For the text-containing cell, return its midpoint in [X, Y] coordinate format. 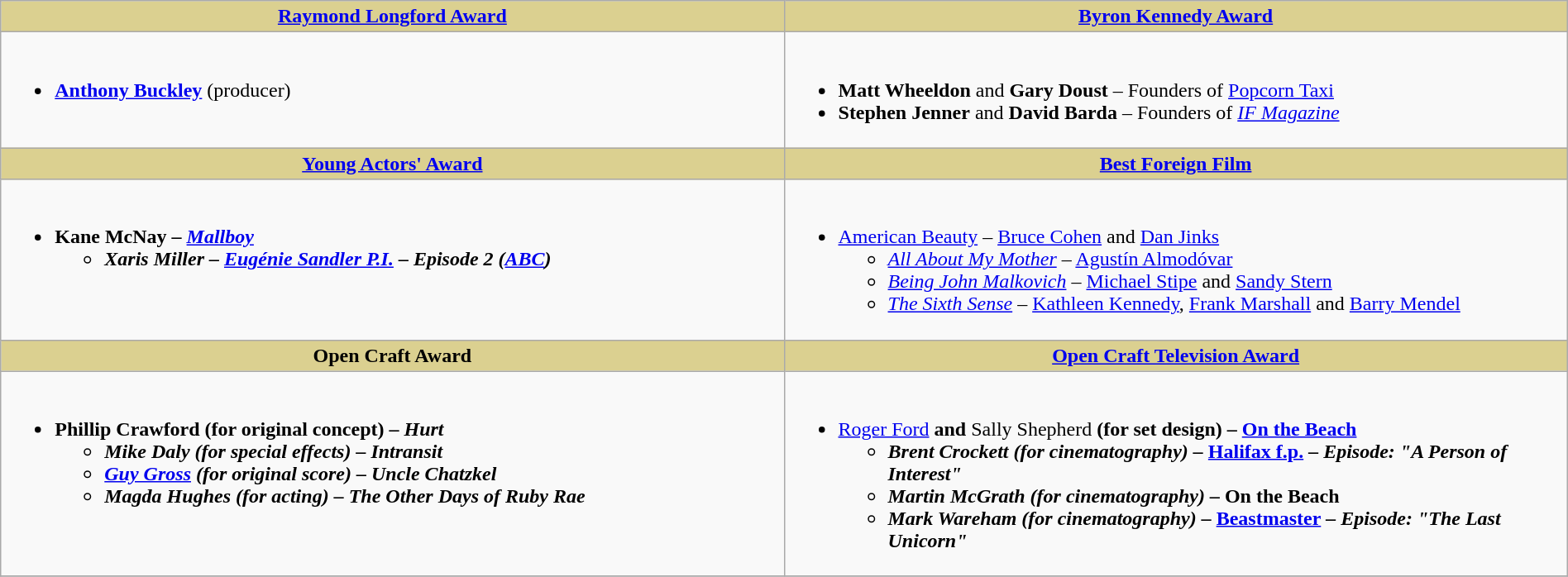
Byron Kennedy Award [1176, 17]
Raymond Longford Award [392, 17]
Best Foreign Film [1176, 164]
Matt Wheeldon and Gary Doust – Founders of Popcorn TaxiStephen Jenner and David Barda – Founders of IF Magazine [1176, 90]
Kane McNay – MallboyXaris Miller – Eugénie Sandler P.I. – Episode 2 (ABC) [392, 260]
Open Craft Television Award [1176, 355]
Open Craft Award [392, 355]
Young Actors' Award [392, 164]
Anthony Buckley (producer) [392, 90]
